From the cell containing the given text, extract its center point as (X, Y) coordinate. 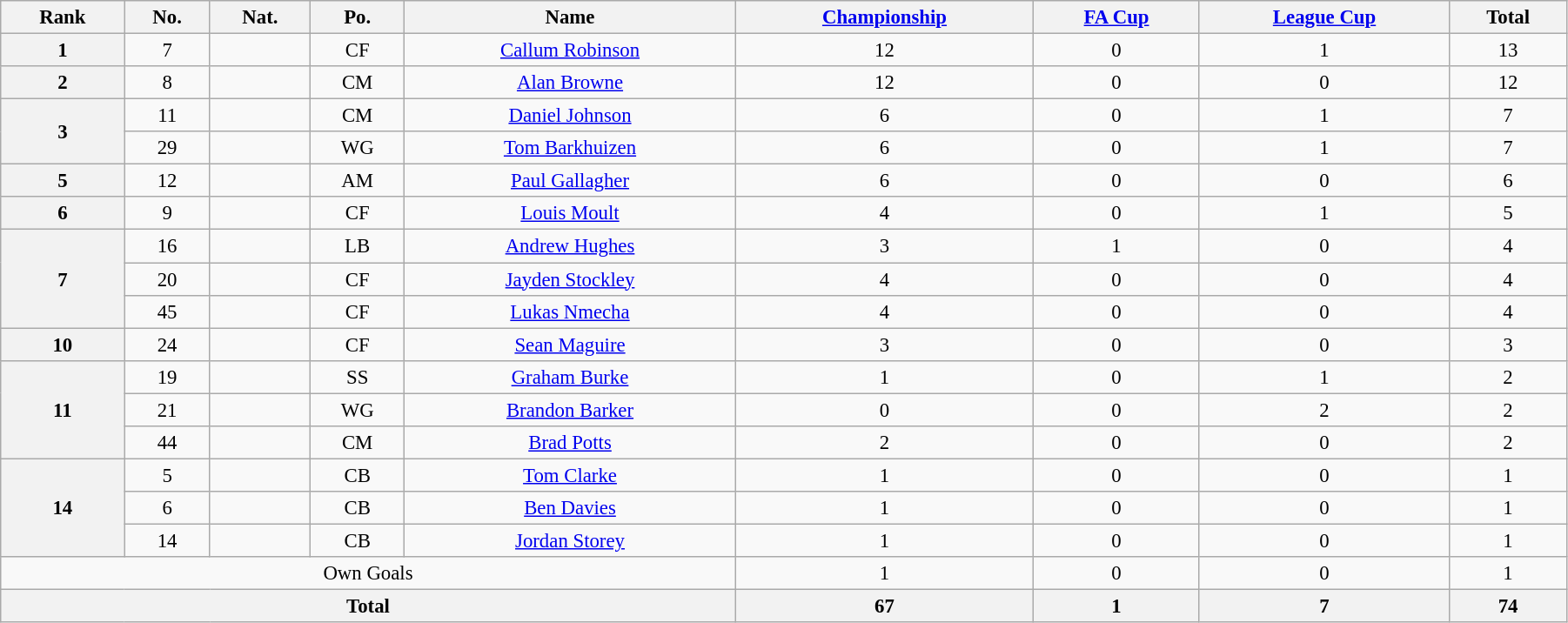
Alan Browne (570, 83)
Brad Potts (570, 443)
44 (167, 443)
AM (358, 181)
Louis Moult (570, 213)
29 (167, 148)
19 (167, 377)
Paul Gallagher (570, 181)
Jordan Storey (570, 540)
No. (167, 17)
Andrew Hughes (570, 246)
League Cup (1324, 17)
10 (63, 345)
Nat. (259, 17)
Rank (63, 17)
8 (167, 83)
Graham Burke (570, 377)
Po. (358, 17)
Championship (884, 17)
Tom Barkhuizen (570, 148)
Jayden Stockley (570, 279)
21 (167, 410)
Lukas Nmecha (570, 311)
Daniel Johnson (570, 116)
Brandon Barker (570, 410)
Ben Davies (570, 508)
45 (167, 311)
Name (570, 17)
Own Goals (368, 573)
67 (884, 606)
16 (167, 246)
13 (1509, 50)
Sean Maguire (570, 345)
FA Cup (1117, 17)
24 (167, 345)
Tom Clarke (570, 475)
9 (167, 213)
SS (358, 377)
74 (1509, 606)
20 (167, 279)
Callum Robinson (570, 50)
LB (358, 246)
